Output the [x, y] coordinate of the center of the cell containing the given text.  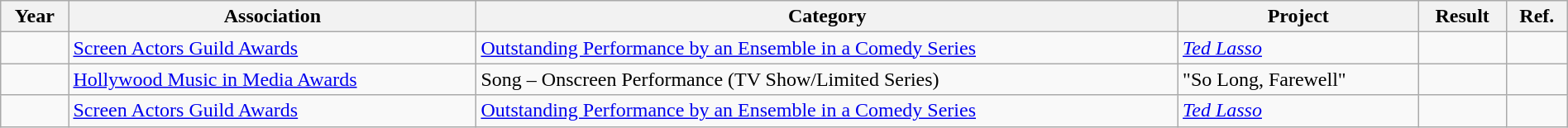
Song – Onscreen Performance (TV Show/Limited Series) [827, 79]
Hollywood Music in Media Awards [273, 79]
"So Long, Farewell" [1298, 79]
Project [1298, 17]
Result [1462, 17]
Association [273, 17]
Year [35, 17]
Ref. [1537, 17]
Category [827, 17]
